Return the (x, y) coordinate for the center point of the cell that contains the specified text.  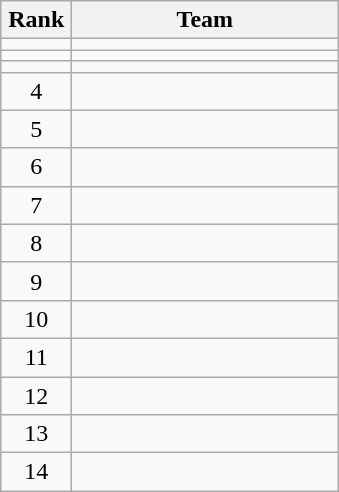
12 (36, 395)
6 (36, 167)
4 (36, 91)
11 (36, 357)
13 (36, 434)
8 (36, 243)
Rank (36, 20)
7 (36, 205)
14 (36, 472)
9 (36, 281)
10 (36, 319)
5 (36, 129)
Team (205, 20)
